Extract the (x, y) coordinate from the center of the cell holding the provided text.  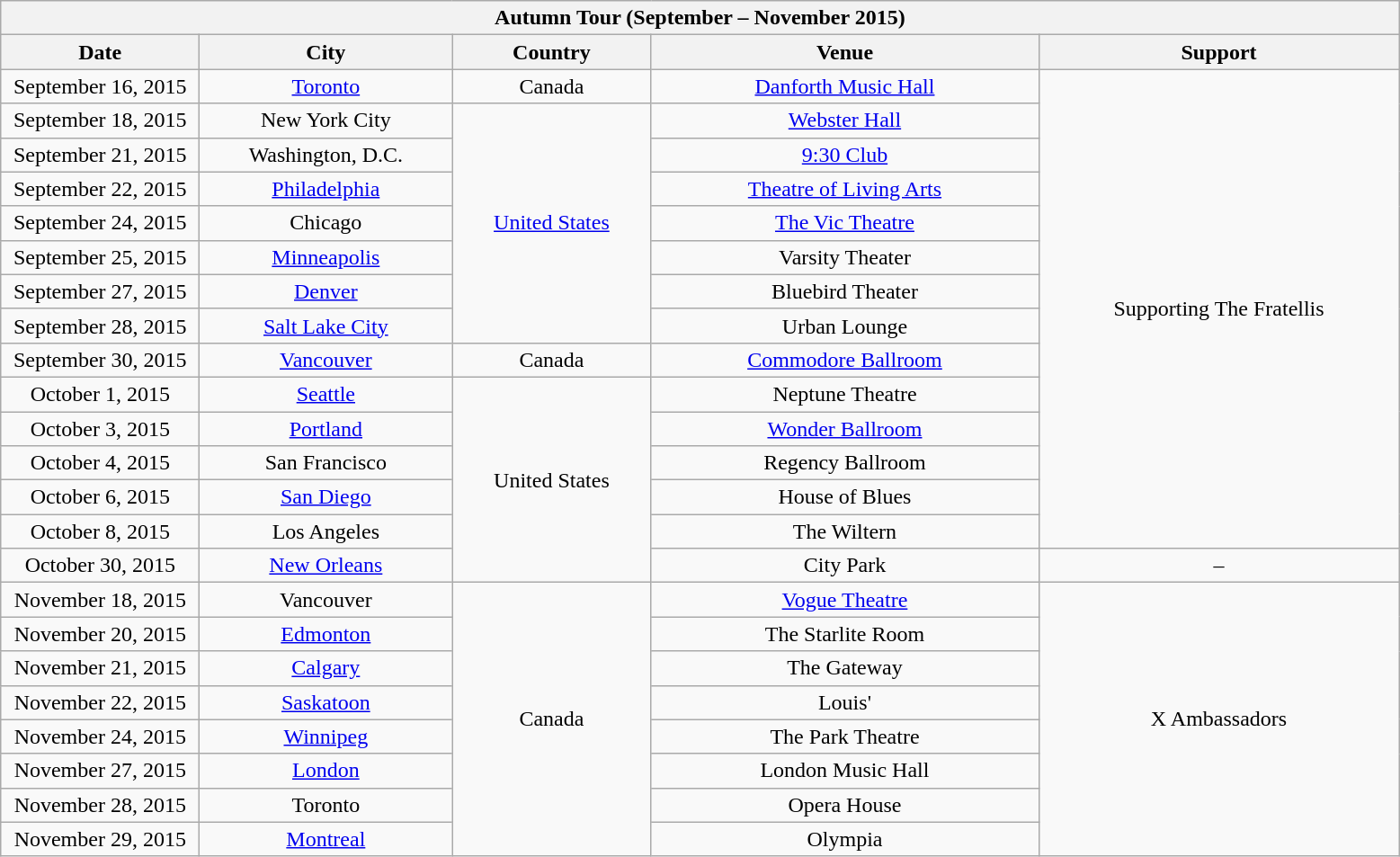
October 4, 2015 (101, 463)
Edmonton (325, 634)
October 3, 2015 (101, 429)
September 18, 2015 (101, 121)
Theatre of Living Arts (845, 189)
September 16, 2015 (101, 86)
Calgary (325, 668)
Philadelphia (325, 189)
New Orleans (325, 566)
Opera House (845, 805)
House of Blues (845, 497)
November 24, 2015 (101, 736)
Bluebird Theater (845, 291)
Minneapolis (325, 257)
Danforth Music Hall (845, 86)
Saskatoon (325, 702)
Venue (845, 52)
The Vic Theatre (845, 223)
Seattle (325, 394)
November 22, 2015 (101, 702)
London Music Hall (845, 771)
City (325, 52)
Los Angeles (325, 531)
The Gateway (845, 668)
November 20, 2015 (101, 634)
San Francisco (325, 463)
November 18, 2015 (101, 600)
The Park Theatre (845, 736)
Louis' (845, 702)
San Diego (325, 497)
New York City (325, 121)
X Ambassadors (1219, 719)
Denver (325, 291)
November 29, 2015 (101, 839)
Chicago (325, 223)
Salt Lake City (325, 326)
Date (101, 52)
September 27, 2015 (101, 291)
Autumn Tour (September – November 2015) (700, 18)
Regency Ballroom (845, 463)
Country (552, 52)
Commodore Ballroom (845, 360)
Washington, D.C. (325, 155)
Varsity Theater (845, 257)
October 1, 2015 (101, 394)
Webster Hall (845, 121)
October 30, 2015 (101, 566)
October 8, 2015 (101, 531)
Neptune Theatre (845, 394)
September 25, 2015 (101, 257)
November 27, 2015 (101, 771)
9:30 Club (845, 155)
November 28, 2015 (101, 805)
September 24, 2015 (101, 223)
London (325, 771)
September 30, 2015 (101, 360)
Supporting The Fratellis (1219, 309)
The Wiltern (845, 531)
Wonder Ballroom (845, 429)
– (1219, 566)
Olympia (845, 839)
September 22, 2015 (101, 189)
Montreal (325, 839)
September 21, 2015 (101, 155)
October 6, 2015 (101, 497)
September 28, 2015 (101, 326)
November 21, 2015 (101, 668)
Portland (325, 429)
Support (1219, 52)
The Starlite Room (845, 634)
Vogue Theatre (845, 600)
Winnipeg (325, 736)
City Park (845, 566)
Urban Lounge (845, 326)
